Detect which cell encompasses the target text, then output its (x, y) center coordinate. 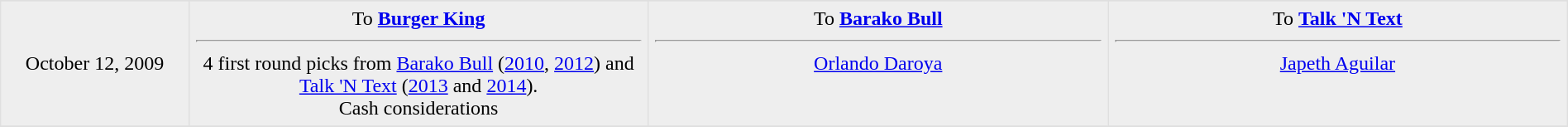
To Talk 'N TextJapeth Aguilar (1338, 64)
To Burger King4 first round picks from Barako Bull (2010, 2012) and Talk 'N Text (2013 and 2014).Cash considerations (418, 64)
October 12, 2009 (95, 64)
To Barako BullOrlando Daroya (878, 64)
